Determine the (X, Y) coordinate at the center of the cell enclosing the given text.  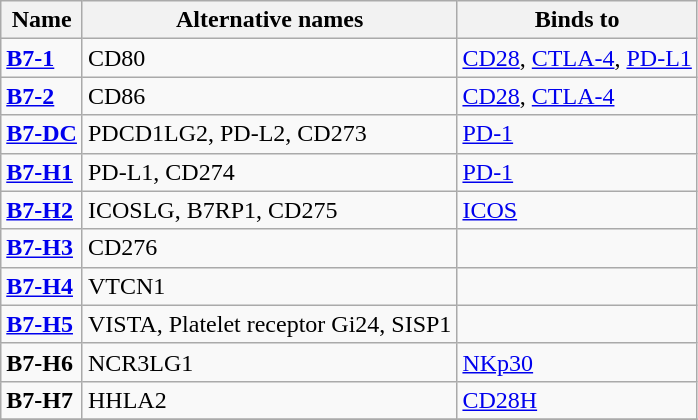
B7-H2 (42, 210)
Binds to (577, 20)
B7-DC (42, 134)
B7-H3 (42, 248)
B7-2 (42, 96)
ICOSLG, B7RP1, CD275 (269, 210)
Alternative names (269, 20)
PD-L1, CD274 (269, 172)
NKp30 (577, 362)
HHLA2 (269, 400)
B7-H1 (42, 172)
Name (42, 20)
CD276 (269, 248)
B7-1 (42, 58)
VTCN1 (269, 286)
B7-H6 (42, 362)
B7-H7 (42, 400)
CD28H (577, 400)
B7-H5 (42, 324)
PDCD1LG2, PD-L2, CD273 (269, 134)
B7-H4 (42, 286)
CD28, CTLA-4, PD-L1 (577, 58)
CD28, CTLA-4 (577, 96)
ICOS (577, 210)
CD80 (269, 58)
CD86 (269, 96)
VISTA, Platelet receptor Gi24, SISP1 (269, 324)
NCR3LG1 (269, 362)
